Pinpoint the cell where the given text exists, returning its [X, Y] midpoint coordinate. 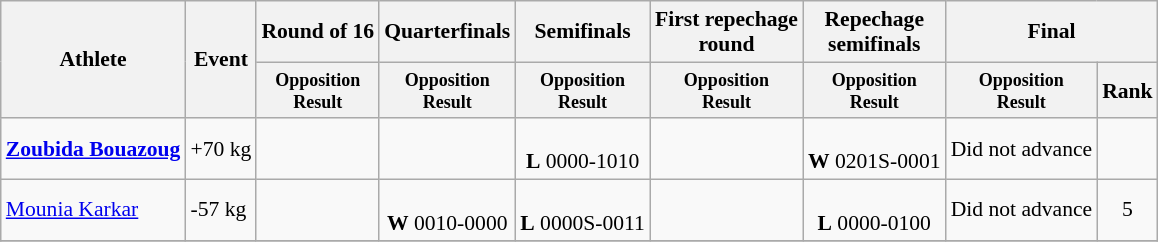
L 0000S-0011 [582, 210]
Athlete [94, 60]
+70 kg [220, 150]
L 0000-1010 [582, 150]
5 [1128, 210]
Semifinals [582, 32]
Round of 16 [318, 32]
First repechage round [726, 32]
Mounia Karkar [94, 210]
L 0000-0100 [874, 210]
Repechage semifinals [874, 32]
W 0201S-0001 [874, 150]
Event [220, 60]
W 0010-0000 [447, 210]
Final [1052, 32]
Quarterfinals [447, 32]
Zoubida Bouazoug [94, 150]
-57 kg [220, 210]
Rank [1128, 90]
